Extract the [X, Y] coordinate from the center of the cell holding the provided text.  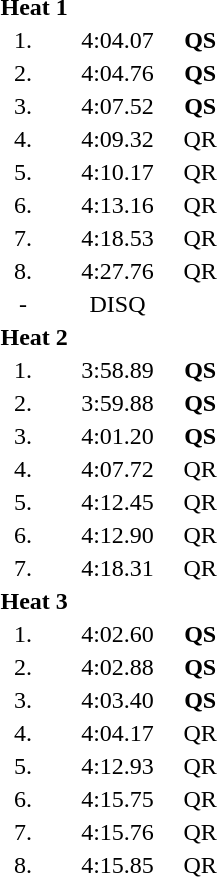
4:13.16 [118, 205]
4:18.53 [118, 238]
4:12.45 [118, 502]
4:03.40 [118, 700]
3:58.89 [118, 370]
4:18.31 [118, 568]
DISQ [118, 304]
4:02.60 [118, 634]
4:15.76 [118, 832]
4:12.90 [118, 535]
4:04.76 [118, 73]
4:01.20 [118, 436]
4:02.88 [118, 667]
4:07.52 [118, 106]
4:10.17 [118, 172]
4:07.72 [118, 469]
4:04.17 [118, 733]
3:59.88 [118, 403]
4:04.07 [118, 40]
4:12.93 [118, 766]
4:15.75 [118, 799]
4:09.32 [118, 139]
4:27.76 [118, 271]
